Output the (X, Y) coordinate of the center of the cell containing the given text.  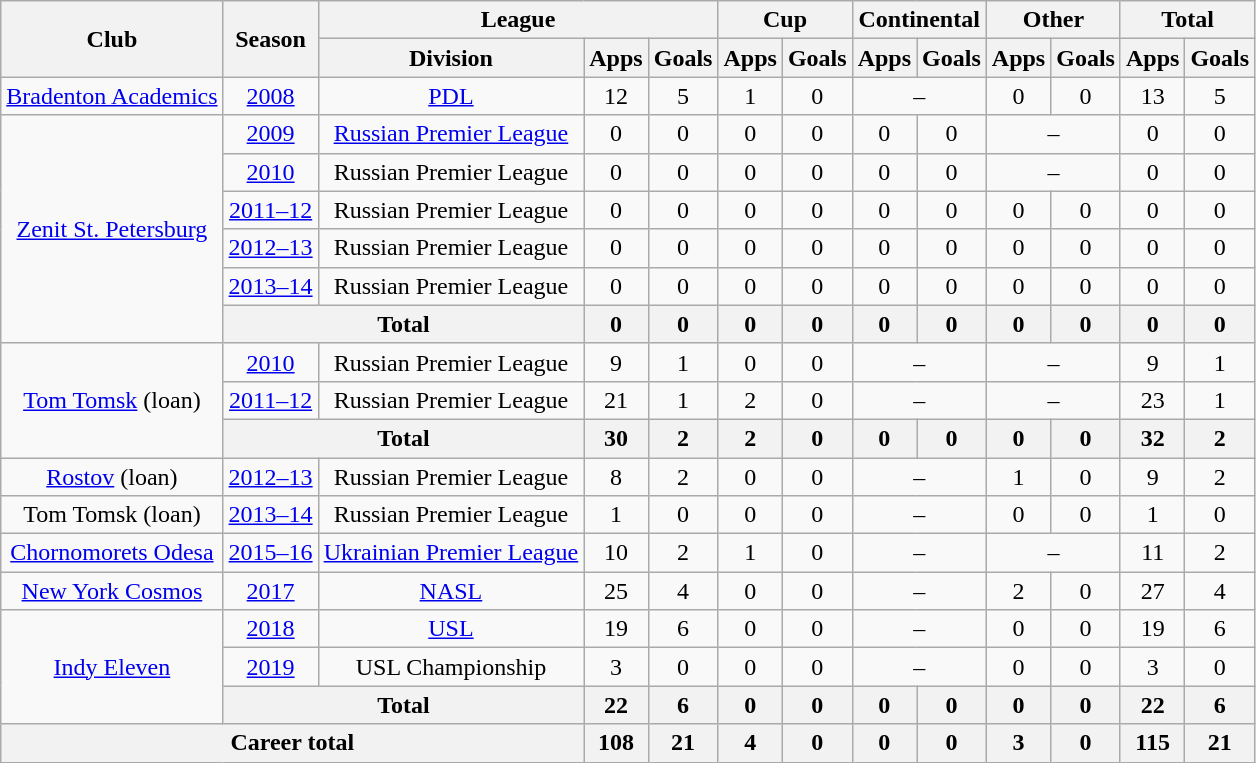
2019 (270, 667)
Division (451, 58)
USL Championship (451, 667)
8 (616, 477)
2008 (270, 96)
115 (1152, 743)
Indy Eleven (112, 667)
Chornomorets Odesa (112, 553)
Rostov (loan) (112, 477)
PDL (451, 96)
Cup (785, 20)
USL (451, 629)
23 (1152, 400)
27 (1152, 591)
30 (616, 438)
2018 (270, 629)
NASL (451, 591)
10 (616, 553)
2009 (270, 134)
13 (1152, 96)
Season (270, 39)
2015–16 (270, 553)
Career total (292, 743)
Ukrainian Premier League (451, 553)
Zenit St. Petersburg (112, 229)
25 (616, 591)
12 (616, 96)
32 (1152, 438)
Continental (919, 20)
2017 (270, 591)
Other (1053, 20)
11 (1152, 553)
Bradenton Academics (112, 96)
League (518, 20)
108 (616, 743)
New York Cosmos (112, 591)
Club (112, 39)
